Identify which cell holds the provided text, then report its [x, y] central coordinate. 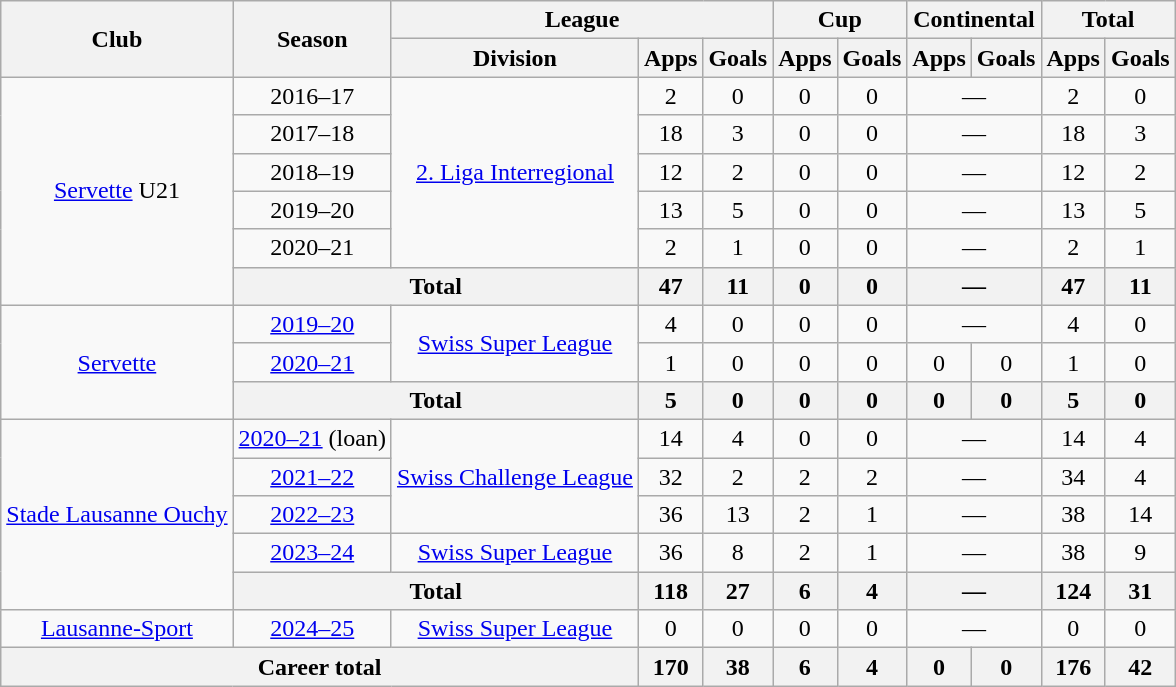
Club [117, 39]
42 [1140, 667]
Stade Lausanne Ouchy [117, 514]
Servette [117, 362]
2022–23 [312, 515]
9 [1140, 553]
27 [738, 591]
2017–18 [312, 134]
32 [670, 477]
2021–22 [312, 477]
176 [1073, 667]
124 [1073, 591]
Season [312, 39]
31 [1140, 591]
34 [1073, 477]
2024–25 [312, 629]
2023–24 [312, 553]
2016–17 [312, 96]
2020–21 (loan) [312, 438]
Division [514, 58]
2018–19 [312, 172]
Servette U21 [117, 191]
Lausanne-Sport [117, 629]
Continental [974, 20]
8 [738, 553]
170 [670, 667]
Career total [320, 667]
Cup [840, 20]
2. Liga Interregional [514, 172]
Swiss Challenge League [514, 476]
League [582, 20]
118 [670, 591]
